Locate the cell with the specified text and output its [X, Y] center coordinate. 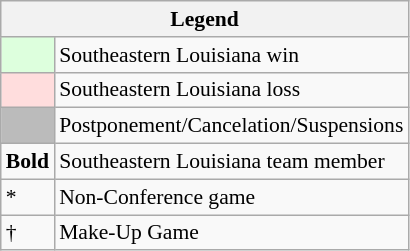
Make-Up Game [231, 233]
Postponement/Cancelation/Suspensions [231, 126]
Bold [28, 162]
Southeastern Louisiana team member [231, 162]
† [28, 233]
Southeastern Louisiana win [231, 55]
Southeastern Louisiana loss [231, 90]
Non-Conference game [231, 197]
* [28, 197]
Legend [205, 19]
